Provide the [X, Y] coordinate of the cell's center where the given text is located.  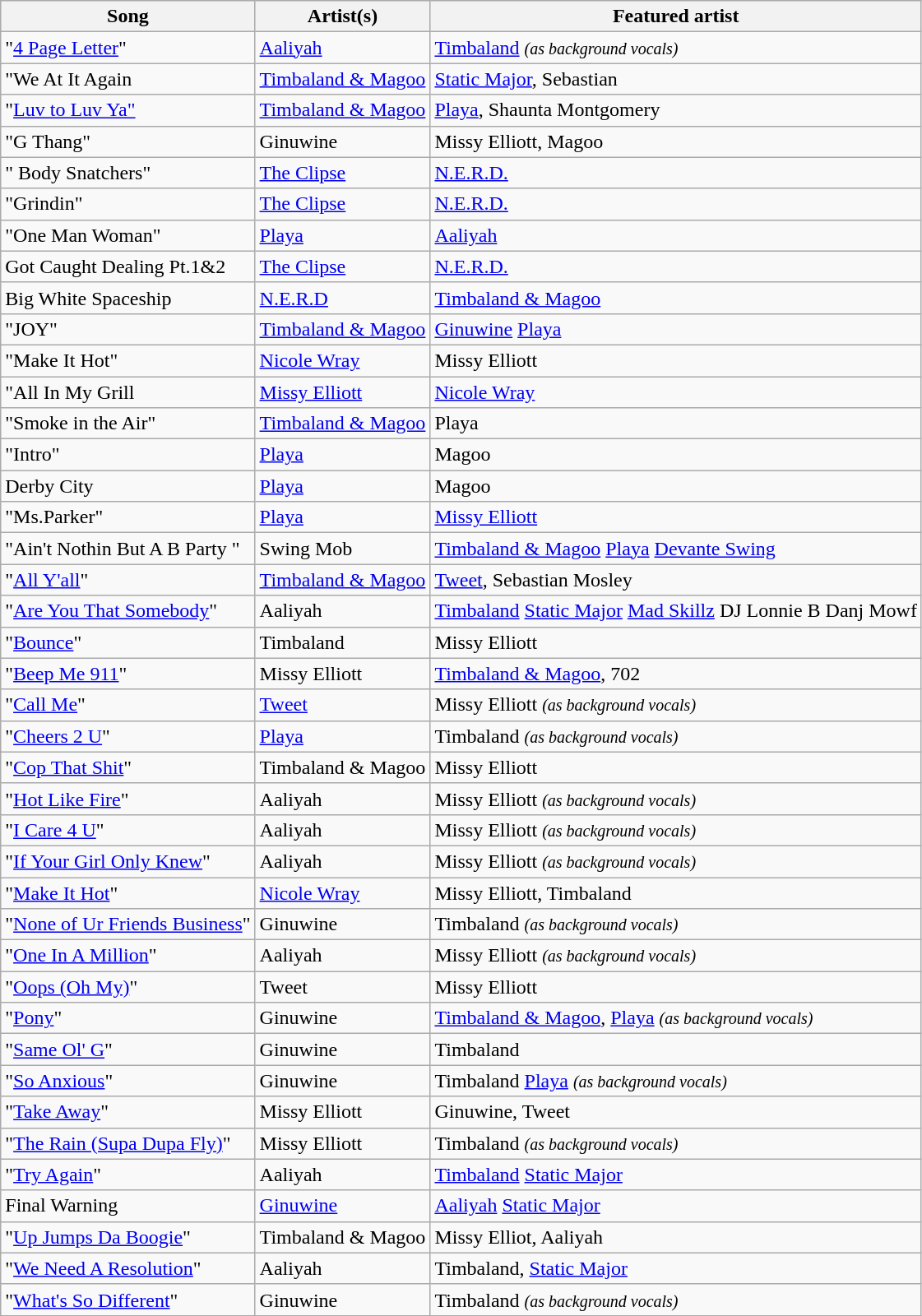
"All In My Grill [128, 392]
Timbaland & Magoo, 702 [676, 674]
"Up Jumps Da Boogie" [128, 1237]
"Oops (Oh My)" [128, 987]
"Pony" [128, 1018]
"All Y'all" [128, 580]
"4 Page Letter" [128, 48]
Timbaland, Static Major [676, 1268]
Aaliyah Static Major [676, 1206]
"Grindin" [128, 204]
Timbaland Playa (as background vocals) [676, 1081]
Timbaland & Magoo, Playa (as background vocals) [676, 1018]
"Take Away" [128, 1112]
Swing Mob [342, 549]
"None of Ur Friends Business" [128, 924]
Static Major, Sebastian [676, 79]
Derby City [128, 486]
"One In A Million" [128, 956]
Song [128, 16]
"Smoke in the Air" [128, 424]
"Ms.Parker" [128, 517]
"Ain't Nothin But A B Party " [128, 549]
Featured artist [676, 16]
Timbaland Static Major Mad Skillz DJ Lonnie B Danj Mowf [676, 611]
Missy Elliott, Magoo [676, 141]
Final Warning [128, 1206]
"Cop That Shit" [128, 767]
Artist(s) [342, 16]
"One Man Woman" [128, 235]
Missy Elliott, Timbaland [676, 892]
Ginuwine, Tweet [676, 1112]
N.E.R.D [342, 298]
"I Care 4 U" [128, 830]
Missy Elliot, Aaliyah [676, 1237]
"Call Me" [128, 705]
Playa, Shaunta Montgomery [676, 110]
"Beep Me 911" [128, 674]
"JOY" [128, 329]
Got Caught Dealing Pt.1&2 [128, 266]
"So Anxious" [128, 1081]
" Body Snatchers" [128, 173]
Big White Spaceship [128, 298]
"Luv to Luv Ya" [128, 110]
Ginuwine Playa [676, 329]
"We Need A Resolution" [128, 1268]
"Bounce" [128, 642]
"Cheers 2 U" [128, 736]
"If Your Girl Only Knew" [128, 861]
"G Thang" [128, 141]
Timbaland Static Major [676, 1175]
Tweet, Sebastian Mosley [676, 580]
"What's So Different" [128, 1300]
"Try Again" [128, 1175]
Timbaland & Magoo Playa Devante Swing [676, 549]
"Intro" [128, 455]
"Are You That Somebody" [128, 611]
"The Rain (Supa Dupa Fly)" [128, 1143]
"Hot Like Fire" [128, 799]
"We At It Again [128, 79]
"Same Ol' G" [128, 1050]
